Locate the cell with the specified text and output its [x, y] center coordinate. 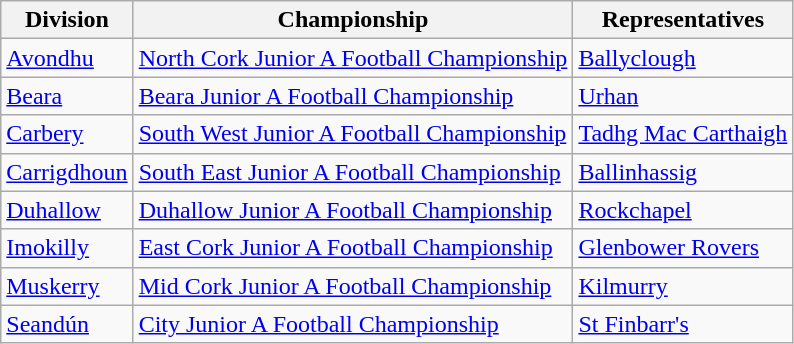
Representatives [683, 20]
St Finbarr's [683, 324]
Imokilly [67, 248]
Muskerry [67, 286]
Avondhu [67, 58]
Kilmurry [683, 286]
Tadhg Mac Carthaigh [683, 134]
South West Junior A Football Championship [353, 134]
Ballyclough [683, 58]
Championship [353, 20]
Duhallow [67, 210]
Beara [67, 96]
Seandún [67, 324]
Glenbower Rovers [683, 248]
East Cork Junior A Football Championship [353, 248]
South East Junior A Football Championship [353, 172]
Carrigdhoun [67, 172]
Division [67, 20]
Mid Cork Junior A Football Championship [353, 286]
North Cork Junior A Football Championship [353, 58]
Urhan [683, 96]
Rockchapel [683, 210]
Beara Junior A Football Championship [353, 96]
Ballinhassig [683, 172]
City Junior A Football Championship [353, 324]
Duhallow Junior A Football Championship [353, 210]
Carbery [67, 134]
